Detect which cell encompasses the target text, then output its (x, y) center coordinate. 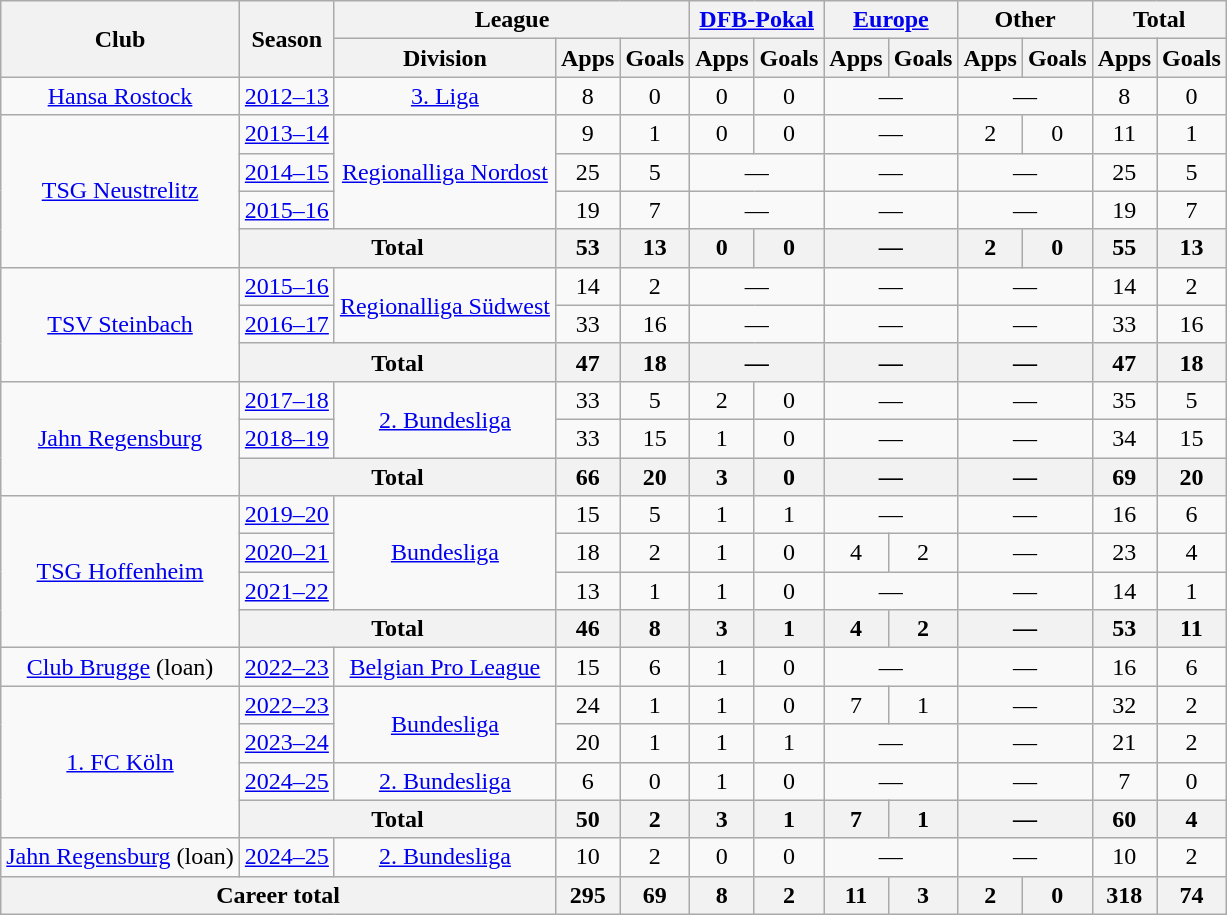
295 (587, 895)
Career total (278, 895)
23 (1124, 553)
46 (587, 629)
Hansa Rostock (120, 96)
66 (587, 477)
Regionalliga Südwest (444, 305)
Other (1025, 20)
2018–19 (286, 438)
Regionalliga Nordost (444, 172)
TSV Steinbach (120, 324)
318 (1124, 895)
74 (1192, 895)
55 (1124, 248)
2012–13 (286, 96)
2021–22 (286, 591)
2020–21 (286, 553)
2016–17 (286, 324)
2013–14 (286, 134)
Jahn Regensburg (120, 438)
Club (120, 39)
3. Liga (444, 96)
DFB-Pokal (757, 20)
TSG Hoffenheim (120, 572)
1. FC Köln (120, 762)
2014–15 (286, 172)
Jahn Regensburg (loan) (120, 857)
Division (444, 58)
2023–24 (286, 743)
2017–18 (286, 400)
21 (1124, 743)
League (512, 20)
24 (587, 705)
50 (587, 819)
9 (587, 134)
Season (286, 39)
32 (1124, 705)
60 (1124, 819)
TSG Neustrelitz (120, 191)
Belgian Pro League (444, 667)
2019–20 (286, 515)
35 (1124, 400)
Europe (891, 20)
34 (1124, 438)
Club Brugge (loan) (120, 667)
